Locate the cell with the specified text and output its (x, y) center coordinate. 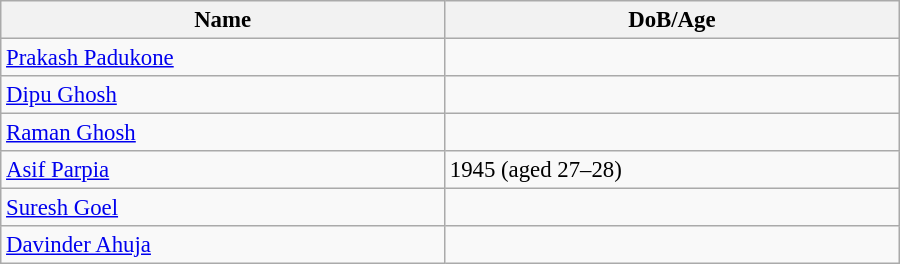
Dipu Ghosh (223, 95)
Davinder Ahuja (223, 245)
Suresh Goel (223, 208)
Raman Ghosh (223, 133)
1945 (aged 27–28) (672, 170)
Prakash Padukone (223, 58)
Name (223, 20)
DoB/Age (672, 20)
Asif Parpia (223, 170)
